Scan for the cell matching the given text and deliver its (X, Y) coordinate at center. 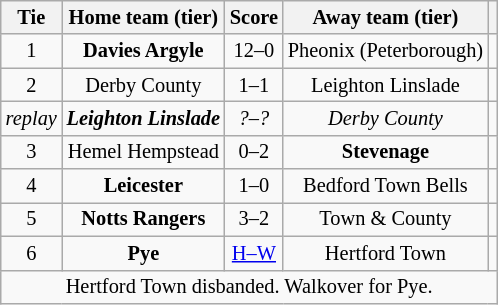
5 (32, 219)
Tie (32, 17)
6 (32, 253)
1–0 (254, 186)
Score (254, 17)
Home team (tier) (144, 17)
Hertford Town disbanded. Walkover for Pye. (250, 287)
replay (32, 118)
Bedford Town Bells (386, 186)
Hemel Hempstead (144, 152)
Town & County (386, 219)
3–2 (254, 219)
Pheonix (Peterborough) (386, 51)
0–2 (254, 152)
1 (32, 51)
3 (32, 152)
Davies Argyle (144, 51)
12–0 (254, 51)
2 (32, 85)
Away team (tier) (386, 17)
Hertford Town (386, 253)
Stevenage (386, 152)
Notts Rangers (144, 219)
Leicester (144, 186)
H–W (254, 253)
4 (32, 186)
?–? (254, 118)
Pye (144, 253)
1–1 (254, 85)
